Scan for the cell matching the given text and deliver its (X, Y) coordinate at center. 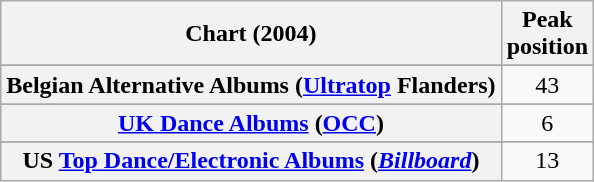
13 (547, 161)
Peakposition (547, 34)
Belgian Alternative Albums (Ultratop Flanders) (251, 85)
US Top Dance/Electronic Albums (Billboard) (251, 161)
Chart (2004) (251, 34)
6 (547, 123)
UK Dance Albums (OCC) (251, 123)
43 (547, 85)
